For the text-containing cell, return its midpoint in (X, Y) coordinate format. 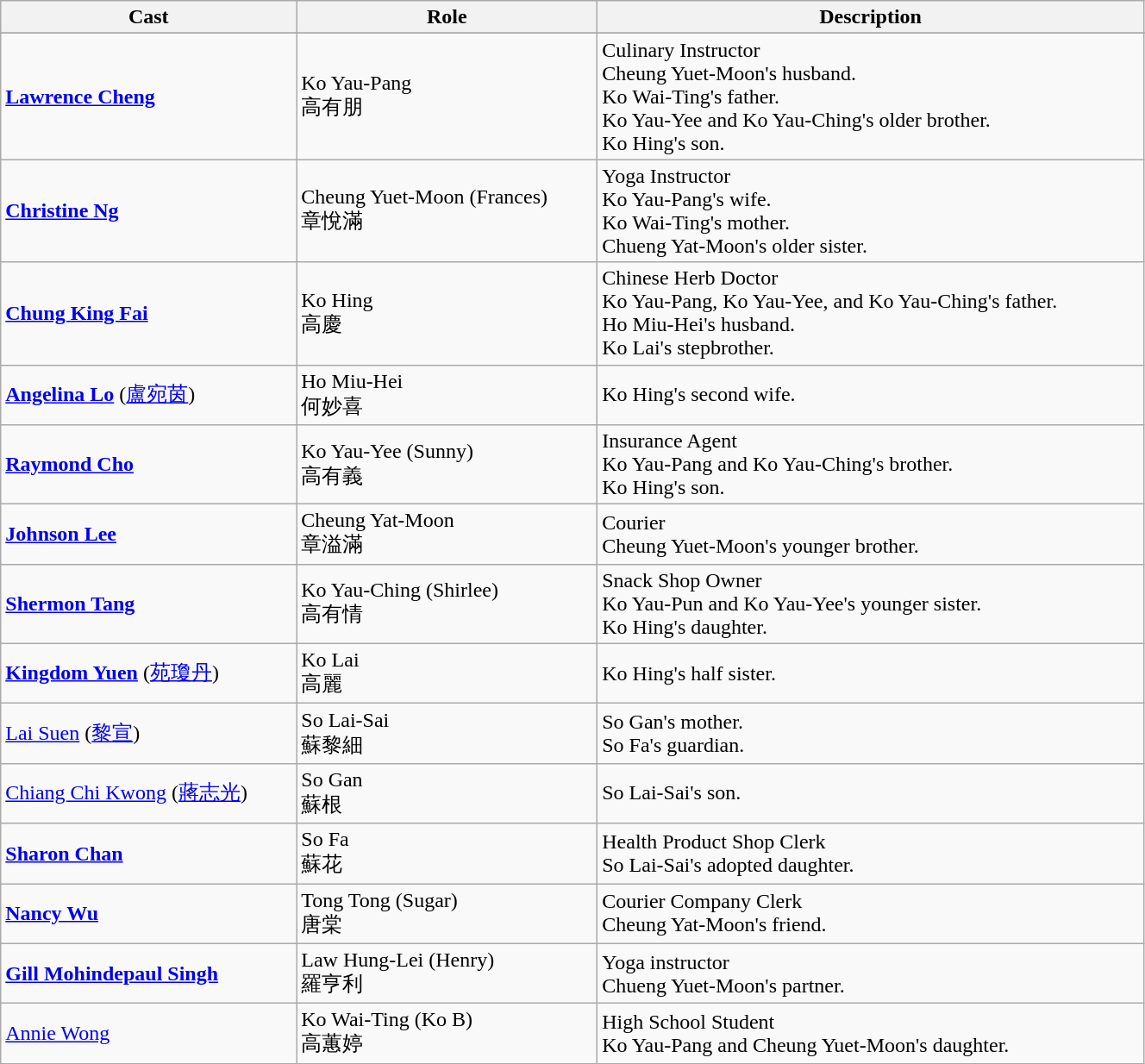
Lawrence Cheng (148, 97)
So Lai-Sai 蘇黎細 (447, 734)
Ko Wai-Ting (Ko B) 高蕙婷 (447, 1034)
Description (871, 17)
Culinary Instructor Cheung Yuet-Moon's husband. Ko Wai-Ting's father. Ko Yau-Yee and Ko Yau-Ching's older brother. Ko Hing's son. (871, 97)
Ko Yau-Ching (Shirlee) 高有情 (447, 604)
Kingdom Yuen (苑瓊丹) (148, 673)
So Lai-Sai's son. (871, 793)
Tong Tong (Sugar) 唐棠 (447, 913)
Ko Yau-Pang 高有朋 (447, 97)
Insurance Agent Ko Yau-Pang and Ko Yau-Ching's brother. Ko Hing's son. (871, 465)
So Fa 蘇花 (447, 854)
Ko Yau-Yee (Sunny) 高有義 (447, 465)
Health Product Shop Clerk So Lai-Sai's adopted daughter. (871, 854)
Cheung Yat-Moon 章溢滿 (447, 535)
So Gan's mother. So Fa's guardian. (871, 734)
Nancy Wu (148, 913)
Raymond Cho (148, 465)
Christine Ng (148, 210)
Courier Cheung Yuet-Moon's younger brother. (871, 535)
Cast (148, 17)
High School Student Ko Yau-Pang and Cheung Yuet-Moon's daughter. (871, 1034)
Ko Lai 高麗 (447, 673)
Ko Hing's half sister. (871, 673)
Chinese Herb Doctor Ko Yau-Pang, Ko Yau-Yee, and Ko Yau-Ching's father. Ho Miu-Hei's husband. Ko Lai's stepbrother. (871, 314)
Johnson Lee (148, 535)
Ko Hing 高慶 (447, 314)
Role (447, 17)
Shermon Tang (148, 604)
Sharon Chan (148, 854)
Yoga Instructor Ko Yau-Pang's wife. Ko Wai-Ting's mother. Chueng Yat-Moon's older sister. (871, 210)
Chung King Fai (148, 314)
Angelina Lo (盧宛茵) (148, 395)
Courier Company Clerk Cheung Yat-Moon's friend. (871, 913)
Annie Wong (148, 1034)
So Gan 蘇根 (447, 793)
Chiang Chi Kwong (蔣志光) (148, 793)
Snack Shop Owner Ko Yau-Pun and Ko Yau-Yee's younger sister. Ko Hing's daughter. (871, 604)
Law Hung-Lei (Henry) 羅亨利 (447, 973)
Lai Suen (黎宣) (148, 734)
Cheung Yuet-Moon (Frances) 章悅滿 (447, 210)
Ho Miu-Hei 何妙喜 (447, 395)
Ko Hing's second wife. (871, 395)
Gill Mohindepaul Singh (148, 973)
Yoga instructor Chueng Yuet-Moon's partner. (871, 973)
